Provide the [X, Y] coordinate of the cell's center where the given text is located.  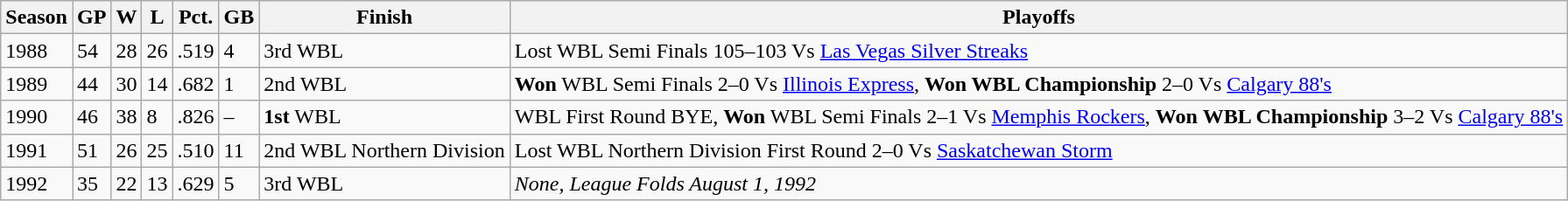
Season [37, 17]
1 [239, 84]
46 [91, 117]
1991 [37, 150]
.519 [196, 51]
.826 [196, 117]
1st WBL [384, 117]
L [158, 17]
5 [239, 184]
Pct. [196, 17]
51 [91, 150]
14 [158, 84]
Playoffs [1038, 17]
30 [126, 84]
GP [91, 17]
.629 [196, 184]
1989 [37, 84]
WBL First Round BYE, Won WBL Semi Finals 2–1 Vs Memphis Rockers, Won WBL Championship 3–2 Vs Calgary 88's [1038, 117]
25 [158, 150]
11 [239, 150]
38 [126, 117]
None, League Folds August 1, 1992 [1038, 184]
Lost WBL Semi Finals 105–103 Vs Las Vegas Silver Streaks [1038, 51]
– [239, 117]
35 [91, 184]
28 [126, 51]
2nd WBL Northern Division [384, 150]
1992 [37, 184]
Won WBL Semi Finals 2–0 Vs Illinois Express, Won WBL Championship 2–0 Vs Calgary 88's [1038, 84]
1988 [37, 51]
1990 [37, 117]
W [126, 17]
44 [91, 84]
GB [239, 17]
.510 [196, 150]
2nd WBL [384, 84]
13 [158, 184]
22 [126, 184]
54 [91, 51]
Lost WBL Northern Division First Round 2–0 Vs Saskatchewan Storm [1038, 150]
8 [158, 117]
.682 [196, 84]
4 [239, 51]
Finish [384, 17]
